Identify which cell holds the provided text, then report its [X, Y] central coordinate. 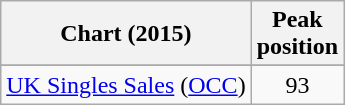
93 [297, 85]
Peakposition [297, 34]
UK Singles Sales (OCC) [126, 85]
Chart (2015) [126, 34]
